Output the (X, Y) coordinate of the center of the cell containing the given text.  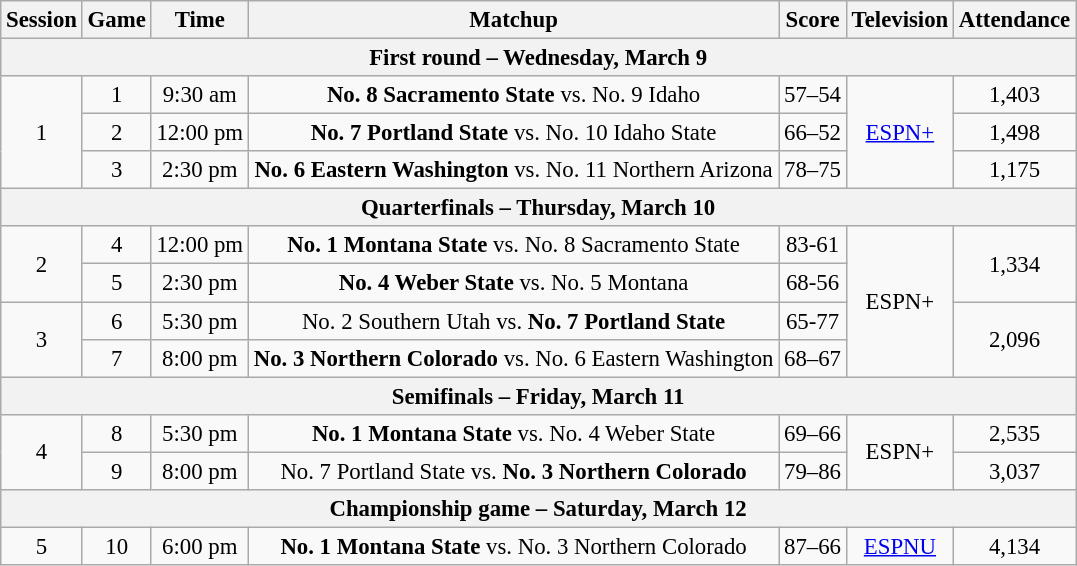
No. 1 Montana State vs. No. 4 Weber State (513, 433)
1,498 (1015, 133)
6 (116, 321)
No. 1 Montana State vs. No. 3 Northern Colorado (513, 546)
No. 2 Southern Utah vs. No. 7 Portland State (513, 321)
No. 1 Montana State vs. No. 8 Sacramento State (513, 245)
78–75 (813, 170)
2,096 (1015, 340)
6:00 pm (200, 546)
No. 4 Weber State vs. No. 5 Montana (513, 283)
No. 8 Sacramento State vs. No. 9 Idaho (513, 95)
1,403 (1015, 95)
Television (900, 20)
1,334 (1015, 264)
3,037 (1015, 471)
Game (116, 20)
Attendance (1015, 20)
No. 7 Portland State vs. No. 3 Northern Colorado (513, 471)
68–67 (813, 358)
9 (116, 471)
83-61 (813, 245)
2,535 (1015, 433)
79–86 (813, 471)
7 (116, 358)
Time (200, 20)
No. 3 Northern Colorado vs. No. 6 Eastern Washington (513, 358)
66–52 (813, 133)
4,134 (1015, 546)
Score (813, 20)
87–66 (813, 546)
Quarterfinals – Thursday, March 10 (538, 208)
9:30 am (200, 95)
68-56 (813, 283)
8 (116, 433)
1,175 (1015, 170)
Semifinals – Friday, March 11 (538, 396)
69–66 (813, 433)
57–54 (813, 95)
65-77 (813, 321)
10 (116, 546)
Session (42, 20)
No. 7 Portland State vs. No. 10 Idaho State (513, 133)
Championship game – Saturday, March 12 (538, 509)
First round – Wednesday, March 9 (538, 58)
Matchup (513, 20)
ESPNU (900, 546)
No. 6 Eastern Washington vs. No. 11 Northern Arizona (513, 170)
